Locate the cell with the specified text and output its [x, y] center coordinate. 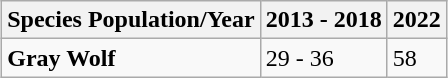
29 - 36 [324, 58]
58 [416, 58]
Gray Wolf [131, 58]
2022 [416, 20]
2013 - 2018 [324, 20]
Species Population/Year [131, 20]
